Capture the cell that displays the provided text and extract its [x, y] central coordinate. 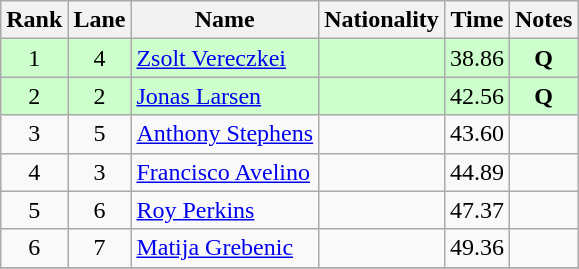
1 [34, 58]
Matija Grebenic [225, 248]
Notes [543, 20]
Francisco Avelino [225, 172]
7 [100, 248]
Jonas Larsen [225, 96]
43.60 [476, 134]
Rank [34, 20]
38.86 [476, 58]
44.89 [476, 172]
47.37 [476, 210]
Lane [100, 20]
42.56 [476, 96]
Nationality [382, 20]
Time [476, 20]
Zsolt Vereczkei [225, 58]
Anthony Stephens [225, 134]
Name [225, 20]
Roy Perkins [225, 210]
49.36 [476, 248]
